From the cell containing the given text, extract its center point as [X, Y] coordinate. 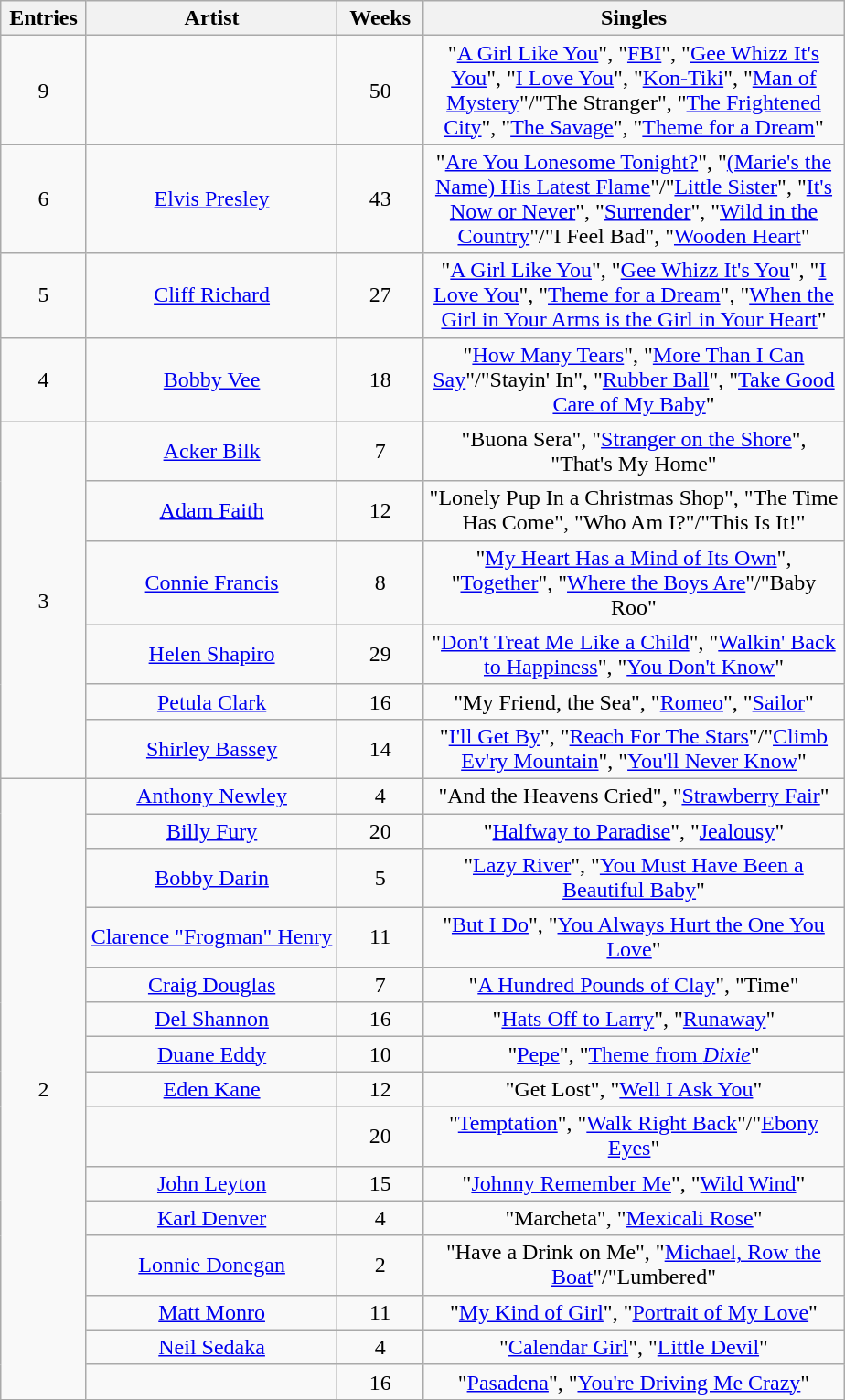
Entries [44, 18]
29 [380, 655]
8 [380, 582]
15 [380, 1183]
"Lazy River", "You Must Have Been a Beautiful Baby" [633, 878]
18 [380, 379]
Anthony Newley [212, 796]
Craig Douglas [212, 985]
"Don't Treat Me Like a Child", "Walkin' Back to Happiness", "You Don't Know" [633, 655]
Lonnie Donegan [212, 1266]
43 [380, 199]
"But I Do", "You Always Hurt the One You Love" [633, 938]
"Calendar Girl", "Little Devil" [633, 1347]
"My Kind of Girl", "Portrait of My Love" [633, 1312]
Petula Clark [212, 701]
"And the Heavens Cried", "Strawberry Fair" [633, 796]
John Leyton [212, 1183]
Eden Kane [212, 1089]
Bobby Vee [212, 379]
"Temptation", "Walk Right Back"/"Ebony Eyes" [633, 1136]
Cliff Richard [212, 295]
3 [44, 600]
Shirley Bassey [212, 748]
"A Hundred Pounds of Clay", "Time" [633, 985]
Helen Shapiro [212, 655]
Billy Fury [212, 831]
"Pasadena", "You're Driving Me Crazy" [633, 1382]
Acker Bilk [212, 452]
Neil Sedaka [212, 1347]
Weeks [380, 18]
"Have a Drink on Me", "Michael, Row the Boat"/"Lumbered" [633, 1266]
"Marcheta", "Mexicali Rose" [633, 1218]
"My Heart Has a Mind of Its Own", "Together", "Where the Boys Are"/"Baby Roo" [633, 582]
10 [380, 1054]
"Halfway to Paradise", "Jealousy" [633, 831]
"How Many Tears", "More Than I Can Say"/"Stayin' In", "Rubber Ball", "Take Good Care of My Baby" [633, 379]
9 [44, 90]
6 [44, 199]
"Buona Sera", "Stranger on the Shore", "That's My Home" [633, 452]
"Johnny Remember Me", "Wild Wind" [633, 1183]
Bobby Darin [212, 878]
Duane Eddy [212, 1054]
"Pepe", "Theme from Dixie" [633, 1054]
Adam Faith [212, 510]
"A Girl Like You", "Gee Whizz It's You", "I Love You", "Theme for a Dream", "When the Girl in Your Arms is the Girl in Your Heart" [633, 295]
"Lonely Pup In a Christmas Shop", "The Time Has Come", "Who Am I?"/"This Is It!" [633, 510]
"I'll Get By", "Reach For The Stars"/"Climb Ev'ry Mountain", "You'll Never Know" [633, 748]
"Hats Off to Larry", "Runaway" [633, 1020]
"Get Lost", "Well I Ask You" [633, 1089]
Connie Francis [212, 582]
Clarence "Frogman" Henry [212, 938]
50 [380, 90]
Elvis Presley [212, 199]
14 [380, 748]
Artist [212, 18]
Singles [633, 18]
Del Shannon [212, 1020]
"My Friend, the Sea", "Romeo", "Sailor" [633, 701]
Karl Denver [212, 1218]
Matt Monro [212, 1312]
27 [380, 295]
